From the cell containing the given text, extract its center point as [x, y] coordinate. 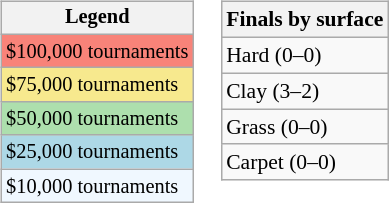
Grass (0–0) [304, 127]
$25,000 tournaments [97, 152]
$75,000 tournaments [97, 85]
Legend [97, 18]
$10,000 tournaments [97, 186]
Hard (0–0) [304, 55]
$100,000 tournaments [97, 51]
Clay (3–2) [304, 91]
$50,000 tournaments [97, 119]
Finals by surface [304, 20]
Carpet (0–0) [304, 162]
